From the cell containing the given text, extract its center point as (x, y) coordinate. 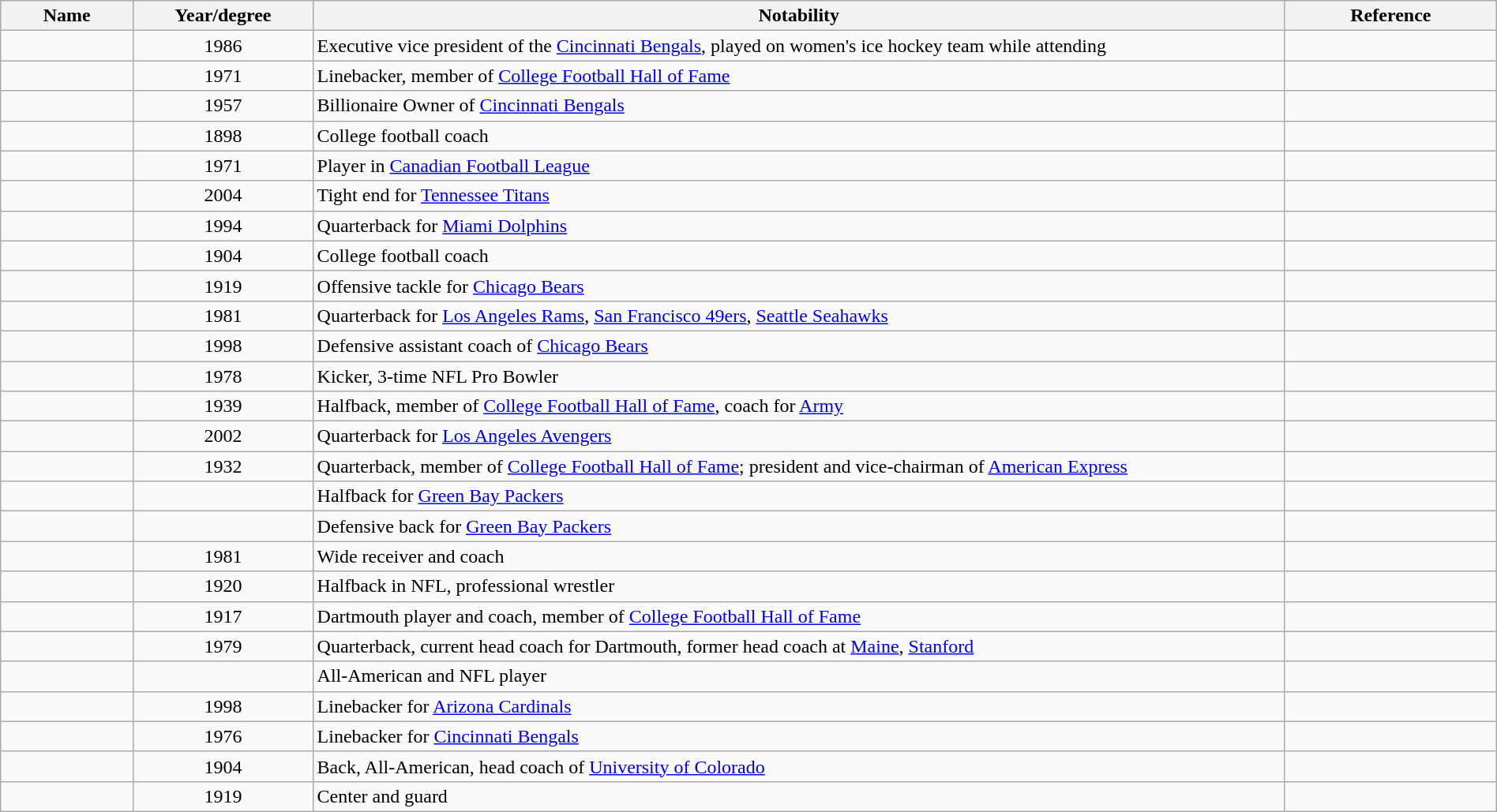
Billionaire Owner of Cincinnati Bengals (799, 106)
2004 (223, 196)
Notability (799, 16)
Tight end for Tennessee Titans (799, 196)
Reference (1390, 16)
1917 (223, 616)
Linebacker for Arizona Cardinals (799, 706)
1994 (223, 226)
Name (67, 16)
1957 (223, 106)
Halfback for Green Bay Packers (799, 496)
Wide receiver and coach (799, 556)
1939 (223, 406)
Offensive tackle for Chicago Bears (799, 286)
Defensive assistant coach of Chicago Bears (799, 346)
Quarterback for Los Angeles Avengers (799, 436)
Quarterback, member of College Football Hall of Fame; president and vice-chairman of American Express (799, 466)
Center and guard (799, 796)
Player in Canadian Football League (799, 166)
Linebacker for Cincinnati Bengals (799, 736)
Halfback in NFL, professional wrestler (799, 586)
1979 (223, 646)
Dartmouth player and coach, member of College Football Hall of Fame (799, 616)
Quarterback for Miami Dolphins (799, 226)
Executive vice president of the Cincinnati Bengals, played on women's ice hockey team while attending (799, 46)
Linebacker, member of College Football Hall of Fame (799, 76)
Quarterback for Los Angeles Rams, San Francisco 49ers, Seattle Seahawks (799, 316)
1898 (223, 136)
2002 (223, 436)
1986 (223, 46)
All-American and NFL player (799, 676)
Back, All-American, head coach of University of Colorado (799, 766)
Kicker, 3-time NFL Pro Bowler (799, 376)
1932 (223, 466)
1920 (223, 586)
Year/degree (223, 16)
1978 (223, 376)
Quarterback, current head coach for Dartmouth, former head coach at Maine, Stanford (799, 646)
Defensive back for Green Bay Packers (799, 526)
1976 (223, 736)
Halfback, member of College Football Hall of Fame, coach for Army (799, 406)
